Capture the cell that displays the provided text and extract its (X, Y) central coordinate. 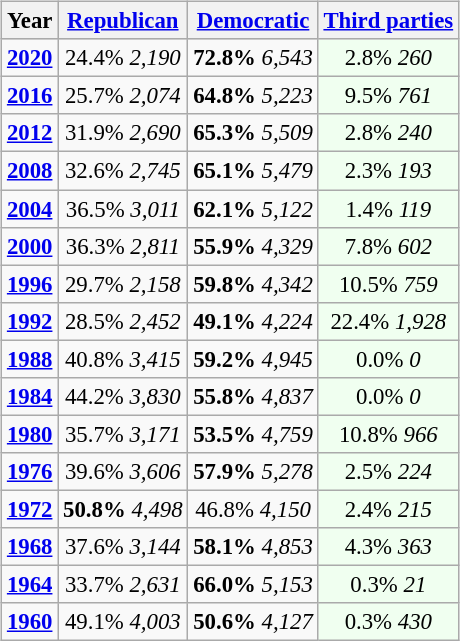
1960 (30, 622)
1984 (30, 396)
Third parties (388, 21)
25.7% 2,074 (123, 96)
10.5% 759 (388, 284)
1996 (30, 284)
57.9% 5,278 (253, 472)
39.6% 3,606 (123, 472)
33.7% 2,631 (123, 584)
35.7% 3,171 (123, 434)
2008 (30, 171)
0.3% 21 (388, 584)
65.1% 5,479 (253, 171)
2000 (30, 246)
0.3% 430 (388, 622)
29.7% 2,158 (123, 284)
24.4% 2,190 (123, 58)
2020 (30, 58)
1.4% 119 (388, 209)
2.8% 240 (388, 133)
66.0% 5,153 (253, 584)
53.5% 4,759 (253, 434)
4.3% 363 (388, 547)
Republican (123, 21)
55.8% 4,837 (253, 396)
10.8% 966 (388, 434)
2.4% 215 (388, 509)
2012 (30, 133)
1992 (30, 321)
2.5% 224 (388, 472)
64.8% 5,223 (253, 96)
9.5% 761 (388, 96)
55.9% 4,329 (253, 246)
50.6% 4,127 (253, 622)
58.1% 4,853 (253, 547)
59.2% 4,945 (253, 359)
49.1% 4,224 (253, 321)
50.8% 4,498 (123, 509)
32.6% 2,745 (123, 171)
37.6% 3,144 (123, 547)
Year (30, 21)
7.8% 602 (388, 246)
31.9% 2,690 (123, 133)
36.3% 2,811 (123, 246)
1988 (30, 359)
46.8% 4,150 (253, 509)
28.5% 2,452 (123, 321)
49.1% 4,003 (123, 622)
62.1% 5,122 (253, 209)
1968 (30, 547)
36.5% 3,011 (123, 209)
2.8% 260 (388, 58)
40.8% 3,415 (123, 359)
2.3% 193 (388, 171)
2004 (30, 209)
1980 (30, 434)
Democratic (253, 21)
2016 (30, 96)
59.8% 4,342 (253, 284)
1976 (30, 472)
1972 (30, 509)
72.8% 6,543 (253, 58)
44.2% 3,830 (123, 396)
65.3% 5,509 (253, 133)
1964 (30, 584)
22.4% 1,928 (388, 321)
